Provide the [X, Y] coordinate of the cell's center where the given text is located.  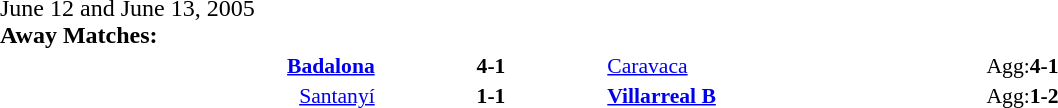
Caravaca [795, 66]
4-1 [492, 66]
